Find where the given text appears and provide that cell's center as [X, Y] coordinate. 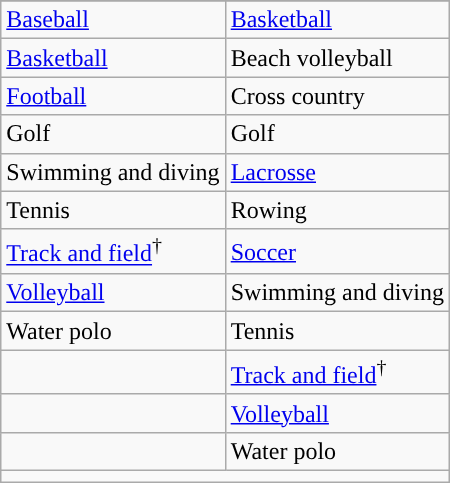
Lacrosse [337, 172]
Football [113, 96]
Rowing [337, 210]
Cross country [337, 96]
Beach volleyball [337, 58]
Soccer [337, 252]
Baseball [113, 20]
